Provide the [x, y] coordinate of the cell's center where the given text is located.  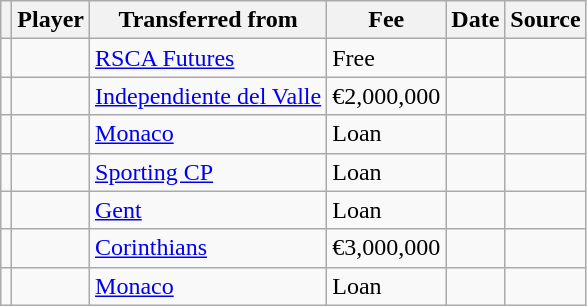
Source [546, 20]
Date [476, 20]
Fee [386, 20]
RSCA Futures [208, 58]
Independiente del Valle [208, 96]
Free [386, 58]
Sporting CP [208, 172]
Gent [208, 210]
Player [51, 20]
€3,000,000 [386, 248]
Transferred from [208, 20]
€2,000,000 [386, 96]
Corinthians [208, 248]
